For the text-containing cell, return its midpoint in (X, Y) coordinate format. 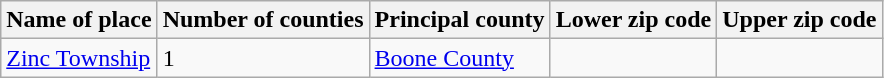
1 (263, 58)
Name of place (79, 20)
Number of counties (263, 20)
Lower zip code (634, 20)
Upper zip code (800, 20)
Principal county (460, 20)
Boone County (460, 58)
Zinc Township (79, 58)
